Find where the given text appears and provide that cell's center as [X, Y] coordinate. 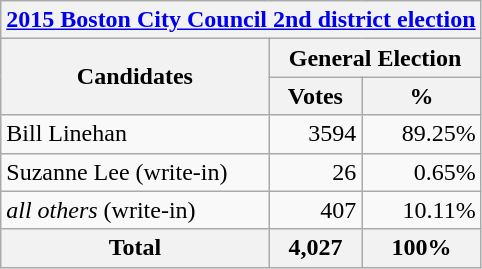
Bill Linehan [135, 134]
Candidates [135, 77]
0.65% [422, 172]
all others (write-in) [135, 210]
89.25% [422, 134]
100% [422, 248]
General Election [375, 58]
3594 [316, 134]
% [422, 96]
Votes [316, 96]
2015 Boston City Council 2nd district election [241, 20]
407 [316, 210]
10.11% [422, 210]
Total [135, 248]
Suzanne Lee (write-in) [135, 172]
26 [316, 172]
4,027 [316, 248]
